Determine the (x, y) coordinate at the center of the cell enclosing the given text.  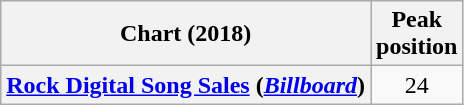
Rock Digital Song Sales (Billboard) (186, 85)
Chart (2018) (186, 34)
Peakposition (417, 34)
24 (417, 85)
